Pinpoint the cell where the given text exists, returning its (X, Y) midpoint coordinate. 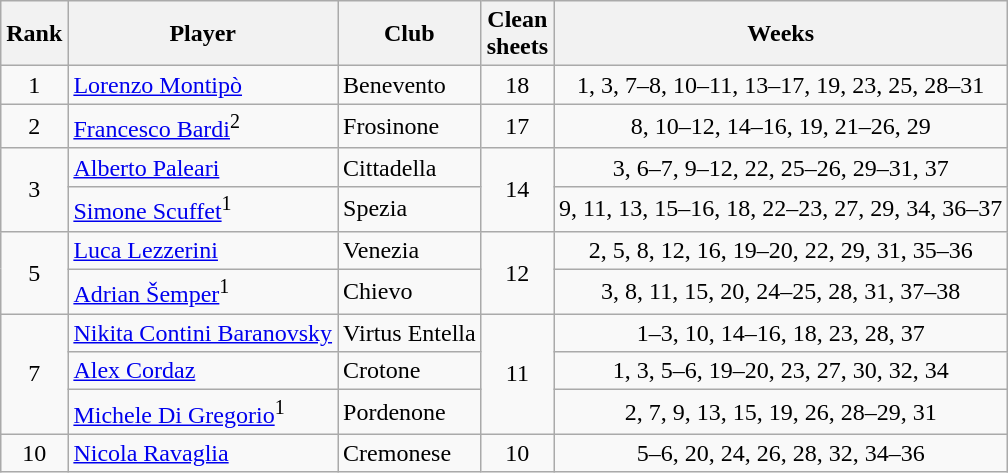
7 (34, 374)
8, 10–12, 14–16, 19, 21–26, 29 (781, 126)
Rank (34, 34)
Simone Scuffet1 (203, 208)
3 (34, 190)
Nikita Contini Baranovsky (203, 333)
18 (517, 85)
Club (410, 34)
Cittadella (410, 167)
9, 11, 13, 15–16, 18, 22–23, 27, 29, 34, 36–37 (781, 208)
Crotone (410, 371)
2, 7, 9, 13, 15, 19, 26, 28–29, 31 (781, 412)
Frosinone (410, 126)
3, 6–7, 9–12, 22, 25–26, 29–31, 37 (781, 167)
Lorenzo Montipò (203, 85)
1, 3, 5–6, 19–20, 23, 27, 30, 32, 34 (781, 371)
2 (34, 126)
Virtus Entella (410, 333)
Spezia (410, 208)
1–3, 10, 14–16, 18, 23, 28, 37 (781, 333)
11 (517, 374)
Benevento (410, 85)
12 (517, 272)
5 (34, 272)
1, 3, 7–8, 10–11, 13–17, 19, 23, 25, 28–31 (781, 85)
1 (34, 85)
Pordenone (410, 412)
Player (203, 34)
Adrian Šemper1 (203, 292)
14 (517, 190)
Luca Lezzerini (203, 250)
Chievo (410, 292)
3, 8, 11, 15, 20, 24–25, 28, 31, 37–38 (781, 292)
Nicola Ravaglia (203, 453)
Cremonese (410, 453)
Cleansheets (517, 34)
2, 5, 8, 12, 16, 19–20, 22, 29, 31, 35–36 (781, 250)
Alex Cordaz (203, 371)
Weeks (781, 34)
5–6, 20, 24, 26, 28, 32, 34–36 (781, 453)
17 (517, 126)
Michele Di Gregorio1 (203, 412)
Venezia (410, 250)
Alberto Paleari (203, 167)
Francesco Bardi2 (203, 126)
